Search for the cell housing the specified text and yield its (x, y) center coordinate. 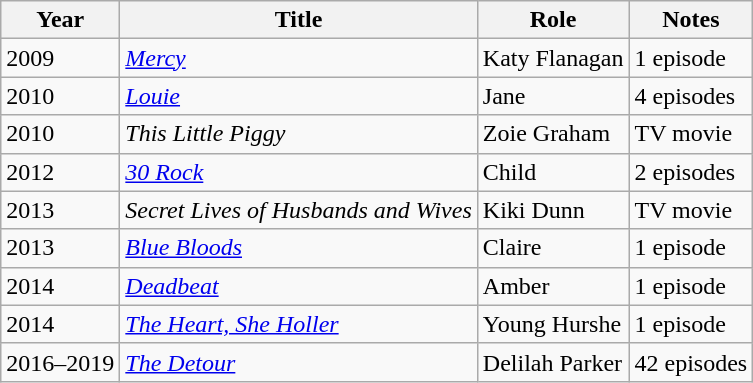
Child (553, 172)
4 episodes (691, 96)
Jane (553, 96)
Louie (298, 96)
Kiki Dunn (553, 210)
2016–2019 (60, 362)
42 episodes (691, 362)
Role (553, 20)
Blue Bloods (298, 248)
2009 (60, 58)
Year (60, 20)
Notes (691, 20)
Katy Flanagan (553, 58)
30 Rock (298, 172)
Secret Lives of Husbands and Wives (298, 210)
Amber (553, 286)
Deadbeat (298, 286)
Young Hurshe (553, 324)
2 episodes (691, 172)
This Little Piggy (298, 134)
Mercy (298, 58)
Zoie Graham (553, 134)
The Heart, She Holler (298, 324)
Claire (553, 248)
The Detour (298, 362)
Title (298, 20)
Delilah Parker (553, 362)
2012 (60, 172)
